Scan for the cell matching the given text and deliver its [X, Y] coordinate at center. 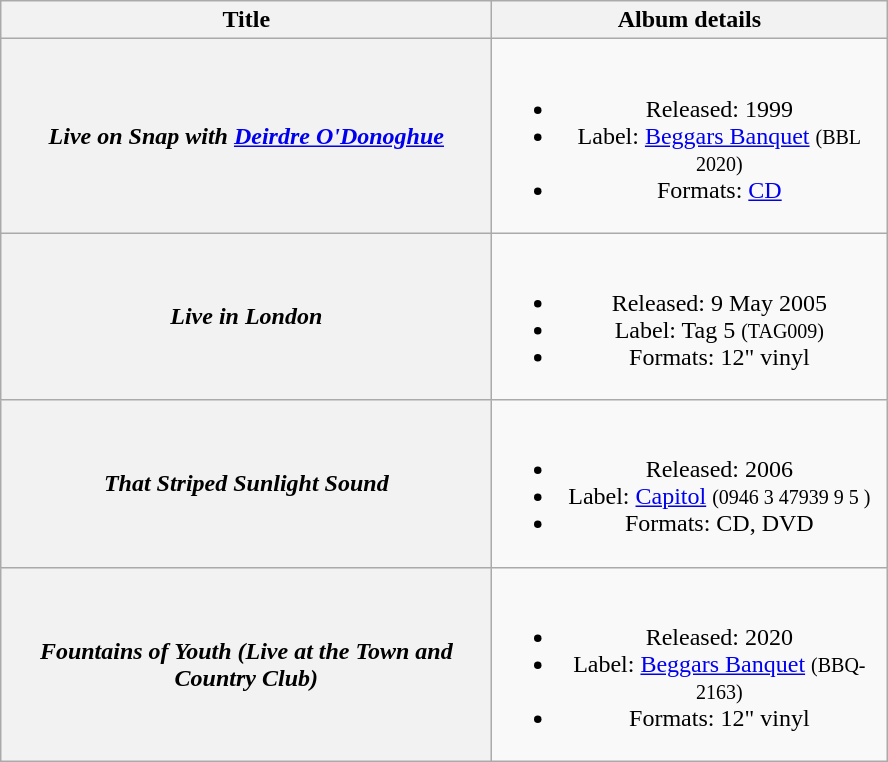
Released: 2006Label: Capitol (0946 3 47939 9 5 )Formats: CD, DVD [690, 484]
Live on Snap with Deirdre O'Donoghue [246, 136]
Live in London [246, 316]
Album details [690, 20]
Released: 2020Label: Beggars Banquet (BBQ-2163)Formats: 12" vinyl [690, 664]
Fountains of Youth (Live at the Town and Country Club) [246, 664]
Released: 1999Label: Beggars Banquet (BBL 2020)Formats: CD [690, 136]
Released: 9 May 2005Label: Tag 5 (TAG009)Formats: 12" vinyl [690, 316]
That Striped Sunlight Sound [246, 484]
Title [246, 20]
